Return [X, Y] of the center of cell containing provided text 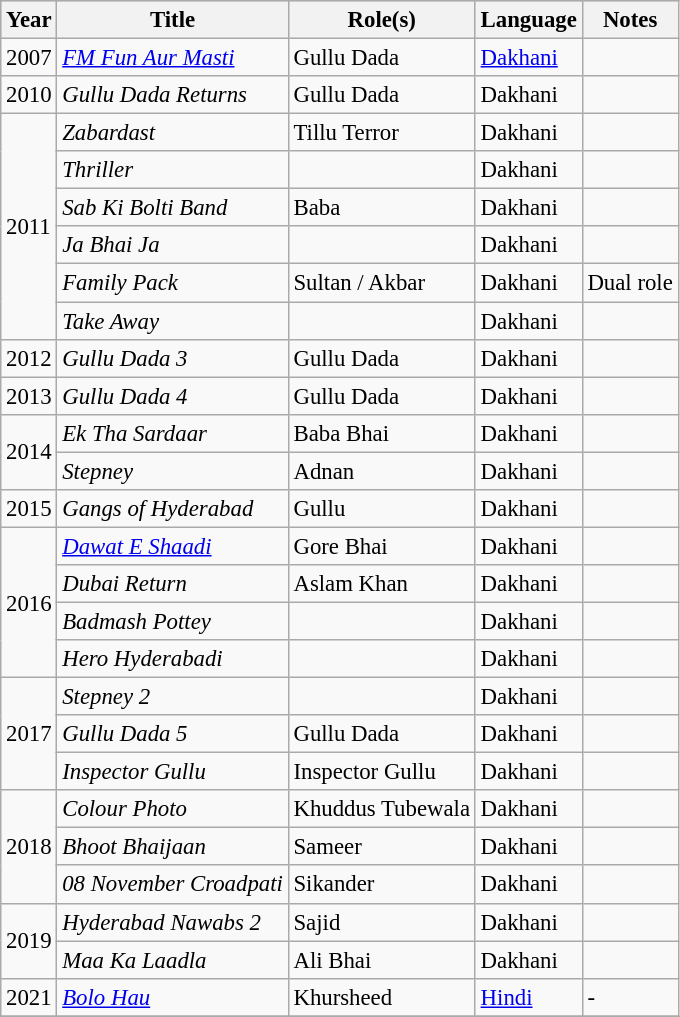
Family Pack [172, 283]
Colour Photo [172, 809]
2015 [29, 509]
Thriller [172, 170]
Role(s) [382, 20]
Tillu Terror [382, 133]
2012 [29, 358]
Khuddus Tubewala [382, 809]
2018 [29, 846]
Stepney 2 [172, 697]
Sab Ki Bolti Band [172, 208]
2011 [29, 227]
Hero Hyderabadi [172, 659]
2007 [29, 58]
Bolo Hau [172, 997]
2010 [29, 95]
Language [528, 20]
Dual role [630, 283]
- [630, 997]
Maa Ka Laadla [172, 960]
2019 [29, 940]
Gangs of Hyderabad [172, 509]
Zabardast [172, 133]
Baba Bhai [382, 433]
2017 [29, 734]
Year [29, 20]
Ali Bhai [382, 960]
Dubai Return [172, 584]
Ek Tha Sardaar [172, 433]
2014 [29, 452]
2013 [29, 396]
Gore Bhai [382, 546]
Dawat E Shaadi [172, 546]
Gullu Dada 5 [172, 734]
Title [172, 20]
FM Fun Aur Masti [172, 58]
Stepney [172, 471]
2021 [29, 997]
Aslam Khan [382, 584]
Khursheed [382, 997]
Gullu Dada Returns [172, 95]
Sultan / Akbar [382, 283]
Gullu [382, 509]
Bhoot Bhaijaan [172, 847]
08 November Croadpati [172, 885]
Sameer [382, 847]
Ja Bhai Ja [172, 245]
Hyderabad Nawabs 2 [172, 922]
Badmash Pottey [172, 621]
Sikander [382, 885]
2016 [29, 602]
Baba [382, 208]
Gullu Dada 3 [172, 358]
Sajid [382, 922]
Gullu Dada 4 [172, 396]
Adnan [382, 471]
Hindi [528, 997]
Notes [630, 20]
Take Away [172, 321]
